Provide the (X, Y) coordinate of the cell's center where the given text is located.  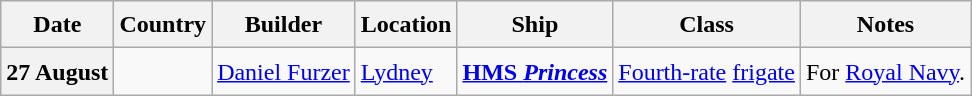
Class (707, 24)
Lydney (406, 72)
Ship (535, 24)
For Royal Navy. (885, 72)
Notes (885, 24)
Date (58, 24)
27 August (58, 72)
Location (406, 24)
Fourth-rate frigate (707, 72)
Builder (284, 24)
Country (163, 24)
HMS Princess (535, 72)
Daniel Furzer (284, 72)
